Capture the cell that displays the provided text and extract its (x, y) central coordinate. 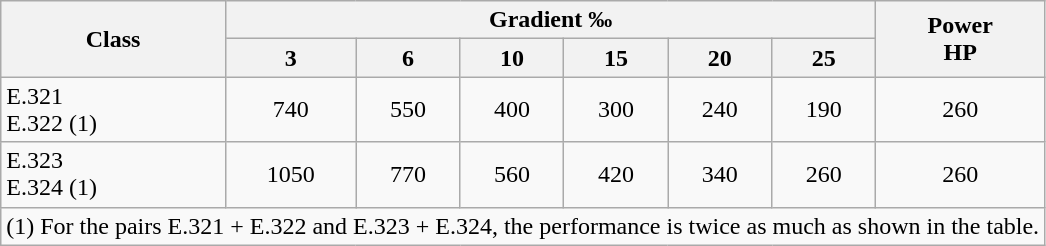
550 (408, 110)
340 (720, 174)
740 (290, 110)
25 (824, 58)
PowerHP (960, 39)
(1) For the pairs E.321 + E.322 and E.323 + E.324, the performance is twice as much as shown in the table. (523, 226)
3 (290, 58)
300 (616, 110)
1050 (290, 174)
E.323E.324 (1) (114, 174)
15 (616, 58)
6 (408, 58)
190 (824, 110)
20 (720, 58)
10 (512, 58)
E.321E.322 (1) (114, 110)
240 (720, 110)
400 (512, 110)
Class (114, 39)
Gradient ‰ (550, 20)
420 (616, 174)
770 (408, 174)
560 (512, 174)
